Provide the [X, Y] coordinate of the cell's center where the given text is located.  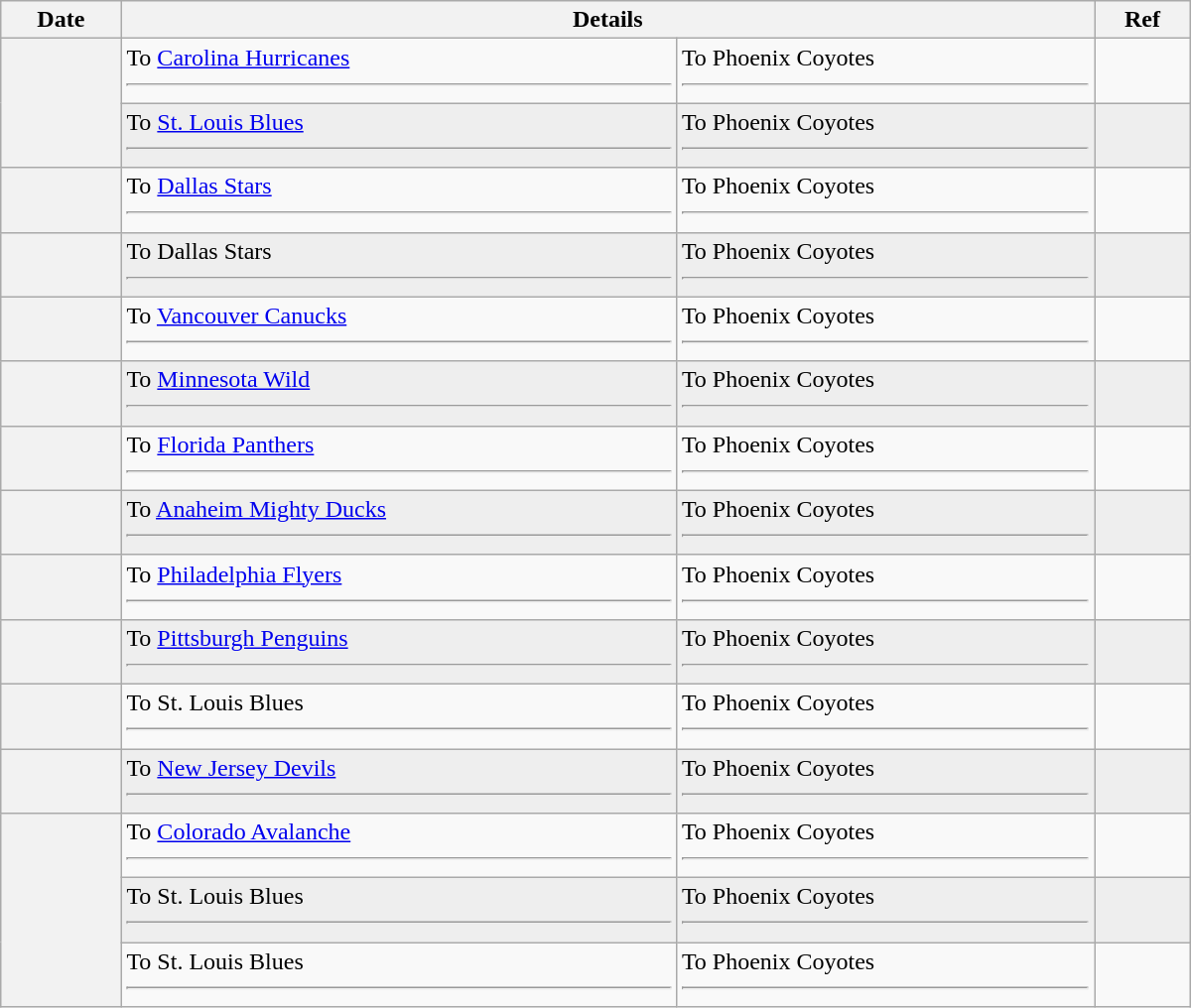
Details [607, 20]
To Carolina Hurricanes [399, 71]
To Pittsburgh Penguins [399, 651]
To Vancouver Canucks [399, 329]
To New Jersey Devils [399, 780]
To Philadelphia Flyers [399, 587]
To Anaheim Mighty Ducks [399, 522]
To Colorado Avalanche [399, 845]
Date [62, 20]
To Florida Panthers [399, 458]
To Minnesota Wild [399, 393]
Ref [1143, 20]
